Capture the cell that displays the provided text and extract its (x, y) central coordinate. 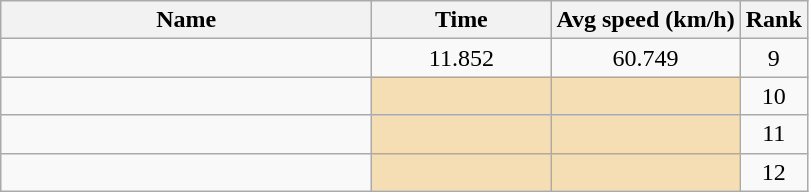
Time (462, 20)
60.749 (646, 58)
Name (186, 20)
12 (774, 172)
Rank (774, 20)
9 (774, 58)
11.852 (462, 58)
11 (774, 134)
10 (774, 96)
Avg speed (km/h) (646, 20)
